Provide the [X, Y] coordinate of the cell's center where the given text is located.  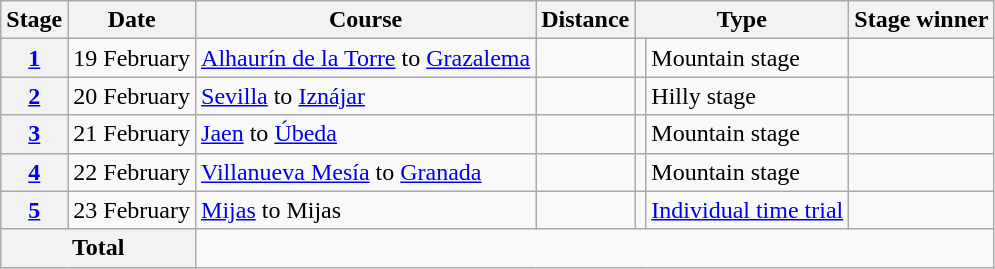
21 February [132, 134]
Course [366, 20]
Date [132, 20]
23 February [132, 210]
Villanueva Mesía to Granada [366, 172]
19 February [132, 58]
22 February [132, 172]
Jaen to Úbeda [366, 134]
Stage winner [922, 20]
Hilly stage [748, 96]
3 [34, 134]
Individual time trial [748, 210]
5 [34, 210]
Type [742, 20]
Mijas to Mijas [366, 210]
Total [98, 248]
2 [34, 96]
1 [34, 58]
4 [34, 172]
20 February [132, 96]
Sevilla to Iznájar [366, 96]
Distance [586, 20]
Alhaurín de la Torre to Grazalema [366, 58]
Stage [34, 20]
